Extract the (x, y) coordinate from the center of the cell holding the provided text.  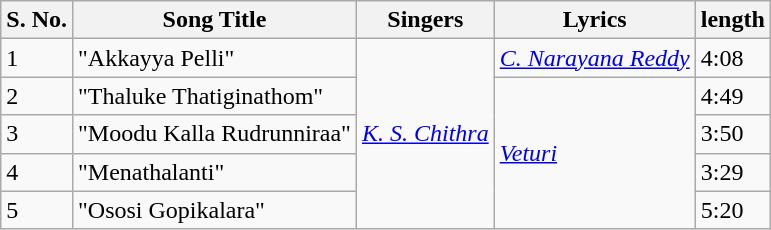
3 (37, 134)
K. S. Chithra (425, 134)
"Thaluke Thatiginathom" (214, 96)
"Menathalanti" (214, 172)
5:20 (732, 210)
2 (37, 96)
4 (37, 172)
length (732, 20)
Veturi (594, 153)
Song Title (214, 20)
Lyrics (594, 20)
3:50 (732, 134)
3:29 (732, 172)
"Ososi Gopikalara" (214, 210)
4:49 (732, 96)
S. No. (37, 20)
"Akkayya Pelli" (214, 58)
Singers (425, 20)
5 (37, 210)
1 (37, 58)
4:08 (732, 58)
C. Narayana Reddy (594, 58)
"Moodu Kalla Rudrunniraa" (214, 134)
